Find where the given text appears and provide that cell's center as (x, y) coordinate. 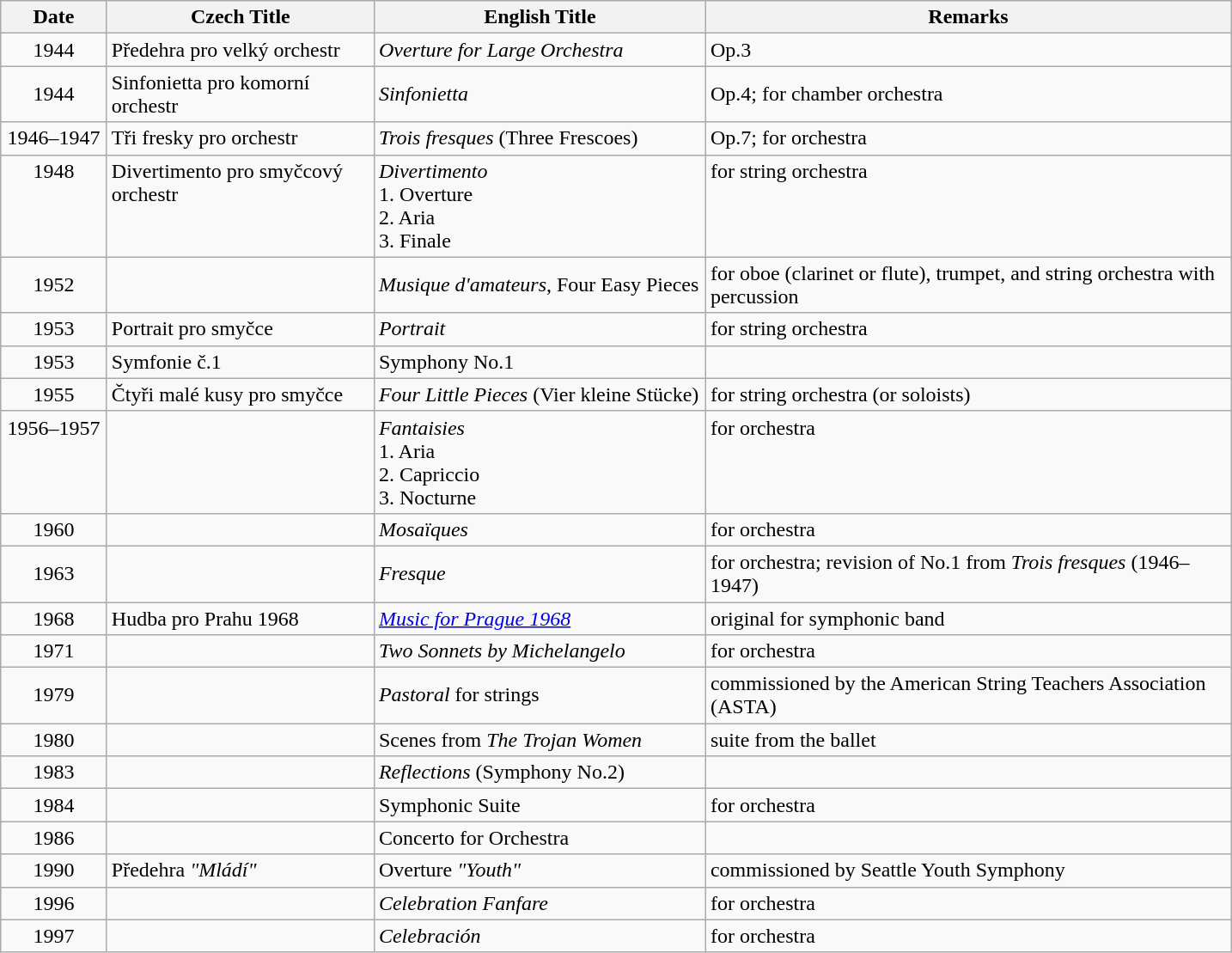
Trois fresques (Three Frescoes) (540, 138)
1948 (54, 206)
Op.3 (967, 50)
for string orchestra (or soloists) (967, 394)
1968 (54, 618)
1990 (54, 871)
Reflections (Symphony No.2) (540, 773)
Two Sonnets by Michelangelo (540, 651)
1971 (54, 651)
1980 (54, 740)
Čtyři malé kusy pro smyčce (241, 394)
Overture "Youth" (540, 871)
Tři fresky pro orchestr (241, 138)
Předehra "Mládí" (241, 871)
Sinfonietta pro komorní orchestr (241, 95)
commissioned by Seattle Youth Symphony (967, 871)
Divertimento 1. Overture 2. Aria 3. Finale (540, 206)
Celebración (540, 936)
Portrait pro smyčce (241, 329)
1960 (54, 529)
1986 (54, 838)
1946–1947 (54, 138)
1983 (54, 773)
for orchestra; revision of No.1 from Trois fresques (1946–1947) (967, 574)
1963 (54, 574)
original for symphonic band (967, 618)
1956–1957 (54, 462)
Symphonic Suite (540, 805)
Date (54, 17)
Op.4; for chamber orchestra (967, 95)
Scenes from The Trojan Women (540, 740)
1997 (54, 936)
Op.7; for orchestra (967, 138)
Fresque (540, 574)
Symfonie č.1 (241, 362)
Pastoral for strings (540, 696)
Symphony No.1 (540, 362)
for oboe (clarinet or flute), trumpet, and string orchestra with percussion (967, 285)
1984 (54, 805)
Music for Prague 1968 (540, 618)
Musique d'amateurs, Four Easy Pieces (540, 285)
Remarks (967, 17)
Předehra pro velký orchestr (241, 50)
1996 (54, 903)
Fantaisies 1. Aria 2. Capriccio 3. Nocturne (540, 462)
1979 (54, 696)
Celebration Fanfare (540, 903)
1955 (54, 394)
1952 (54, 285)
Mosaïques (540, 529)
Four Little Pieces (Vier kleine Stücke) (540, 394)
Portrait (540, 329)
commissioned by the American String Teachers Association (ASTA) (967, 696)
Hudba pro Prahu 1968 (241, 618)
suite from the ballet (967, 740)
Sinfonietta (540, 95)
Czech Title (241, 17)
Concerto for Orchestra (540, 838)
Overture for Large Orchestra (540, 50)
Divertimento pro smyčcový orchestr (241, 206)
English Title (540, 17)
